Return the [X, Y] coordinate for the center point of the cell that contains the specified text.  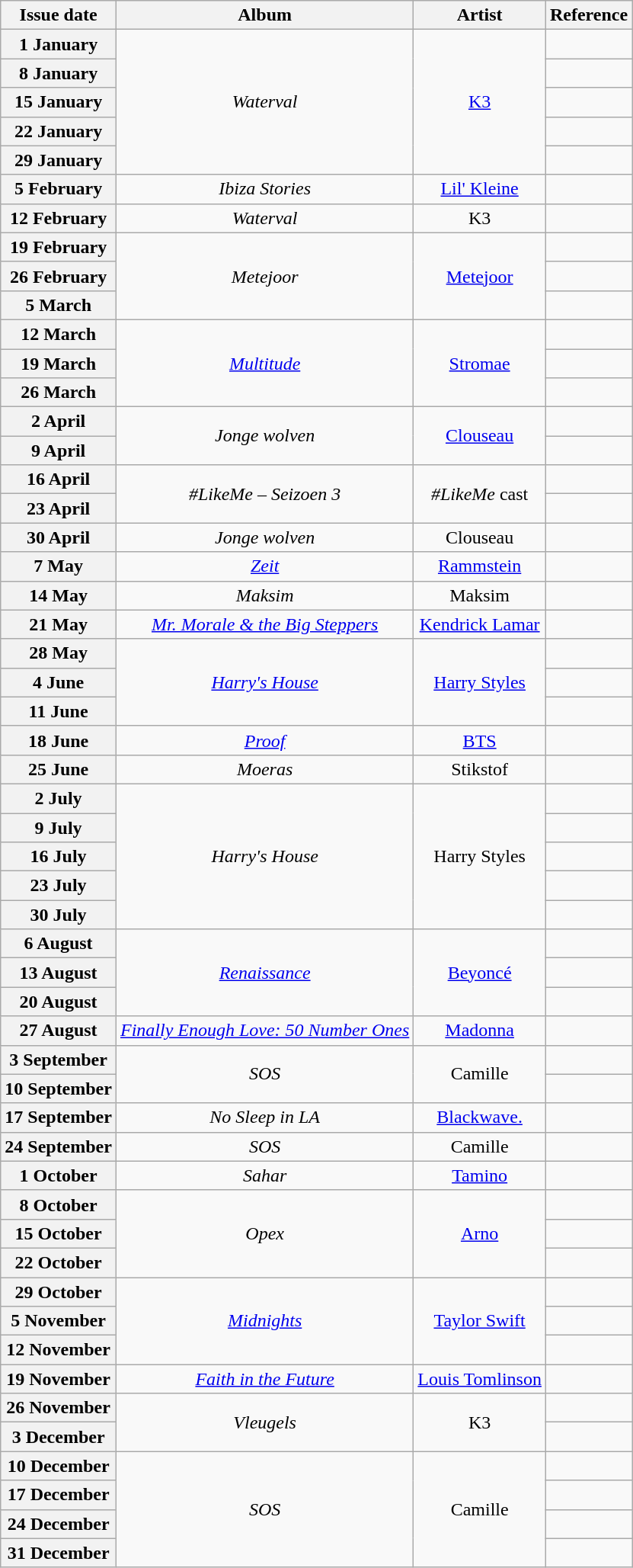
6 August [59, 944]
Arno [480, 1233]
22 October [59, 1262]
12 November [59, 1350]
1 October [59, 1175]
26 November [59, 1408]
12 March [59, 334]
Kendrick Lamar [480, 624]
BTS [480, 740]
31 December [59, 1553]
3 September [59, 1060]
Moeras [264, 769]
Stromae [480, 363]
5 February [59, 189]
14 May [59, 595]
24 September [59, 1146]
11 June [59, 711]
13 August [59, 973]
12 February [59, 218]
Artist [480, 15]
Opex [264, 1233]
30 April [59, 537]
3 December [59, 1437]
Madonna [480, 1031]
15 January [59, 102]
Beyoncé [480, 973]
Lil' Kleine [480, 189]
Ibiza Stories [264, 189]
20 August [59, 1002]
7 May [59, 566]
Rammstein [480, 566]
Stikstof [480, 769]
2 July [59, 798]
29 October [59, 1292]
9 April [59, 451]
23 April [59, 508]
Tamino [480, 1175]
Midnights [264, 1321]
16 April [59, 479]
Faith in the Future [264, 1379]
Vleugels [264, 1422]
17 December [59, 1495]
27 August [59, 1031]
17 September [59, 1117]
1 January [59, 44]
25 June [59, 769]
Finally Enough Love: 50 Number Ones [264, 1031]
Taylor Swift [480, 1321]
29 January [59, 160]
Zeit [264, 566]
5 November [59, 1321]
Album [264, 15]
19 March [59, 364]
Proof [264, 740]
26 February [59, 276]
15 October [59, 1233]
Issue date [59, 15]
Mr. Morale & the Big Steppers [264, 624]
Renaissance [264, 973]
19 February [59, 247]
Sahar [264, 1175]
Blackwave. [480, 1117]
9 July [59, 827]
22 January [59, 131]
2 April [59, 422]
30 July [59, 915]
#LikeMe – Seizoen 3 [264, 494]
19 November [59, 1379]
4 June [59, 682]
24 December [59, 1524]
28 May [59, 653]
10 September [59, 1089]
#LikeMe cast [480, 494]
Louis Tomlinson [480, 1379]
10 December [59, 1466]
16 July [59, 857]
5 March [59, 305]
8 January [59, 73]
Reference [588, 15]
18 June [59, 740]
Multitude [264, 363]
26 March [59, 393]
8 October [59, 1204]
23 July [59, 886]
No Sleep in LA [264, 1117]
21 May [59, 624]
